Return (X, Y) of the center of cell containing provided text 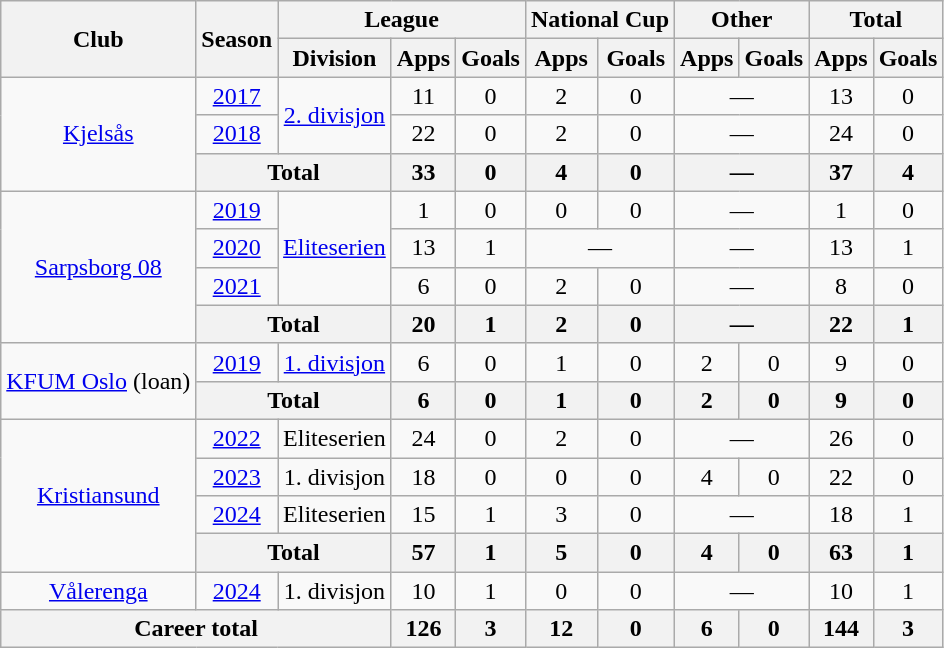
Vålerenga (98, 591)
15 (423, 515)
33 (423, 172)
26 (841, 438)
Kjelsås (98, 134)
2017 (237, 96)
2018 (237, 134)
National Cup (600, 20)
Sarpsborg 08 (98, 267)
37 (841, 172)
2. divisjon (335, 115)
Career total (196, 629)
63 (841, 553)
Club (98, 39)
Other (742, 20)
144 (841, 629)
2022 (237, 438)
Season (237, 39)
20 (423, 324)
2020 (237, 248)
League (402, 20)
Kristiansund (98, 495)
11 (423, 96)
126 (423, 629)
Division (335, 58)
2023 (237, 477)
57 (423, 553)
8 (841, 286)
KFUM Oslo (loan) (98, 381)
2021 (237, 286)
5 (561, 553)
12 (561, 629)
